Pinpoint the cell where the given text exists, returning its [x, y] midpoint coordinate. 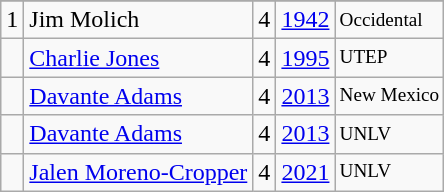
2021 [306, 172]
Charlie Jones [138, 58]
1995 [306, 58]
New Mexico [390, 96]
Jim Molich [138, 20]
Occidental [390, 20]
1 [12, 20]
Jalen Moreno-Cropper [138, 172]
1942 [306, 20]
UTEP [390, 58]
